Scan for the cell matching the given text and deliver its (x, y) coordinate at center. 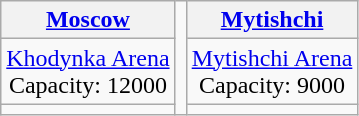
Khodynka ArenaCapacity: 12000 (88, 72)
Mytishchi (272, 20)
Mytishchi ArenaCapacity: 9000 (272, 72)
Moscow (88, 20)
